Find where the given text appears and provide that cell's center as (X, Y) coordinate. 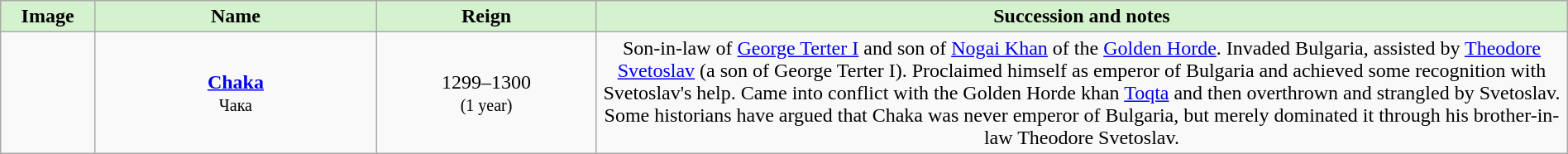
Succession and notes (1082, 17)
Reign (486, 17)
ChakaЧака (235, 93)
Image (48, 17)
Name (235, 17)
1299–1300(1 year) (486, 93)
